Extract the [x, y] coordinate from the center of the cell holding the provided text.  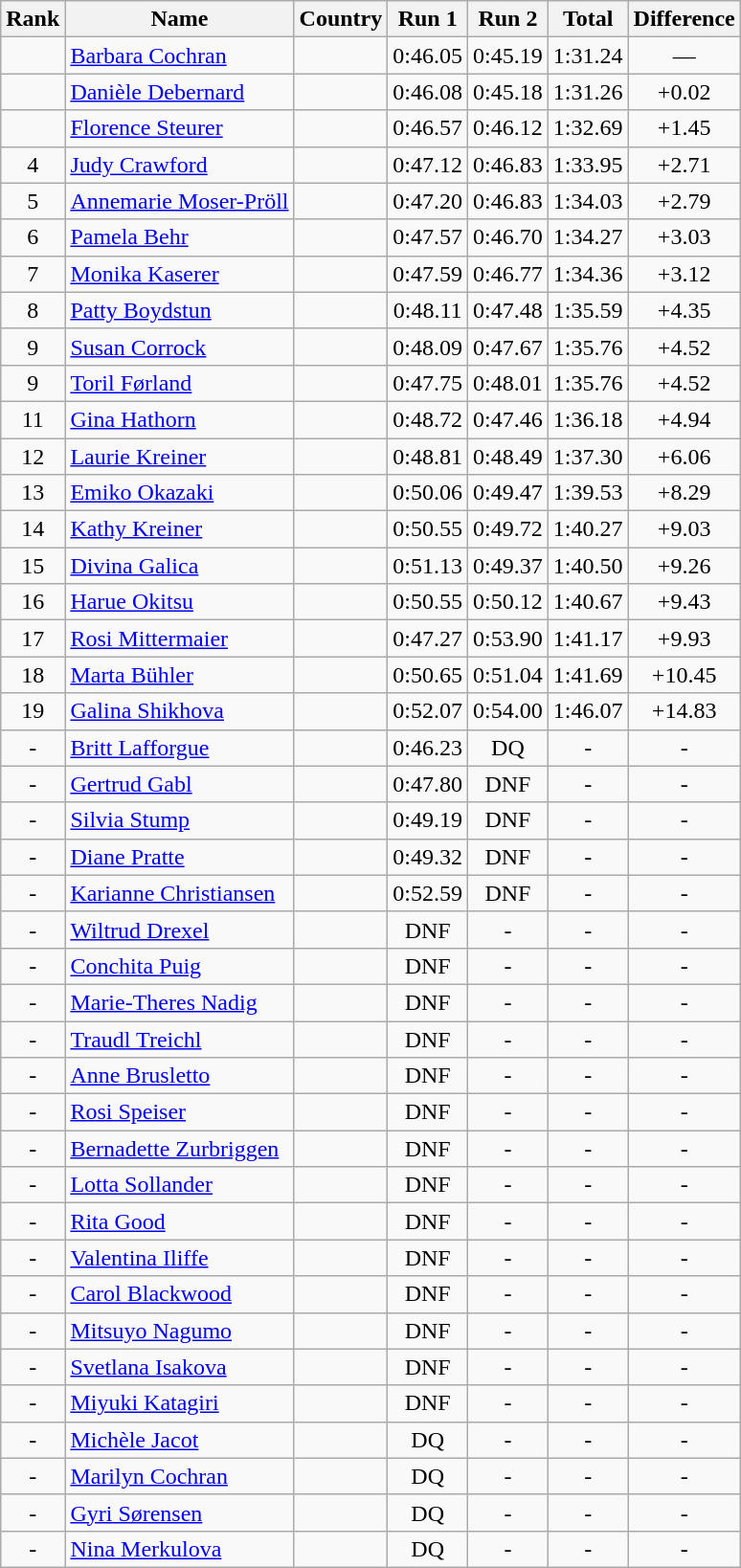
Wiltrud Drexel [180, 930]
1:46.07 [588, 711]
+9.43 [684, 602]
Susan Corrock [180, 347]
0:47.80 [428, 784]
0:47.12 [428, 165]
0:50.12 [508, 602]
1:32.69 [588, 128]
Rosi Mittermaier [180, 638]
13 [33, 493]
1:34.03 [588, 201]
0:51.13 [428, 566]
Emiko Okazaki [180, 493]
0:46.08 [428, 92]
0:46.05 [428, 56]
Toril Førland [180, 383]
Nina Merkulova [180, 1549]
0:53.90 [508, 638]
0:49.19 [428, 820]
Divina Galica [180, 566]
Name [180, 19]
Valentina Iliffe [180, 1258]
— [684, 56]
0:47.67 [508, 347]
1:33.95 [588, 165]
0:54.00 [508, 711]
4 [33, 165]
Gertrud Gabl [180, 784]
+2.79 [684, 201]
0:48.81 [428, 457]
0:48.09 [428, 347]
Run 1 [428, 19]
0:49.37 [508, 566]
Britt Lafforgue [180, 748]
Country [341, 19]
Silvia Stump [180, 820]
Annemarie Moser-Pröll [180, 201]
1:34.36 [588, 274]
8 [33, 310]
Conchita Puig [180, 966]
12 [33, 457]
+0.02 [684, 92]
+2.71 [684, 165]
+14.83 [684, 711]
+9.93 [684, 638]
Run 2 [508, 19]
15 [33, 566]
0:49.47 [508, 493]
0:47.46 [508, 419]
0:49.72 [508, 529]
Carol Blackwood [180, 1294]
Marilyn Cochran [180, 1476]
0:47.48 [508, 310]
1:31.26 [588, 92]
0:47.27 [428, 638]
0:47.75 [428, 383]
14 [33, 529]
+9.03 [684, 529]
Patty Boydstun [180, 310]
Bernadette Zurbriggen [180, 1149]
1:39.53 [588, 493]
Galina Shikhova [180, 711]
1:37.30 [588, 457]
0:45.19 [508, 56]
Karianne Christiansen [180, 893]
+4.35 [684, 310]
Diane Pratte [180, 857]
+9.26 [684, 566]
1:34.27 [588, 237]
Kathy Kreiner [180, 529]
Michèle Jacot [180, 1440]
0:48.72 [428, 419]
0:52.07 [428, 711]
+10.45 [684, 675]
Lotta Sollander [180, 1185]
0:48.11 [428, 310]
Barbara Cochran [180, 56]
Danièle Debernard [180, 92]
17 [33, 638]
Miyuki Katagiri [180, 1403]
Marie-Theres Nadig [180, 1002]
+3.03 [684, 237]
Anne Brusletto [180, 1076]
0:48.49 [508, 457]
+8.29 [684, 493]
Gina Hathorn [180, 419]
0:45.18 [508, 92]
Harue Okitsu [180, 602]
1:40.67 [588, 602]
0:52.59 [428, 893]
Gyri Sørensen [180, 1512]
1:40.50 [588, 566]
Mitsuyo Nagumo [180, 1331]
+6.06 [684, 457]
0:46.57 [428, 128]
Rosi Speiser [180, 1112]
0:46.23 [428, 748]
+3.12 [684, 274]
Traudl Treichl [180, 1039]
7 [33, 274]
0:46.77 [508, 274]
0:50.65 [428, 675]
Florence Steurer [180, 128]
+4.94 [684, 419]
1:41.17 [588, 638]
0:47.57 [428, 237]
Monika Kaserer [180, 274]
19 [33, 711]
16 [33, 602]
+1.45 [684, 128]
Difference [684, 19]
0:46.12 [508, 128]
Rank [33, 19]
1:35.59 [588, 310]
1:31.24 [588, 56]
Total [588, 19]
1:41.69 [588, 675]
0:47.59 [428, 274]
Marta Bühler [180, 675]
0:48.01 [508, 383]
0:49.32 [428, 857]
Judy Crawford [180, 165]
1:40.27 [588, 529]
Laurie Kreiner [180, 457]
18 [33, 675]
0:46.70 [508, 237]
0:47.20 [428, 201]
0:51.04 [508, 675]
0:50.06 [428, 493]
Pamela Behr [180, 237]
11 [33, 419]
5 [33, 201]
Rita Good [180, 1221]
1:36.18 [588, 419]
6 [33, 237]
Svetlana Isakova [180, 1367]
